Output the [X, Y] coordinate of the center of the cell containing the given text.  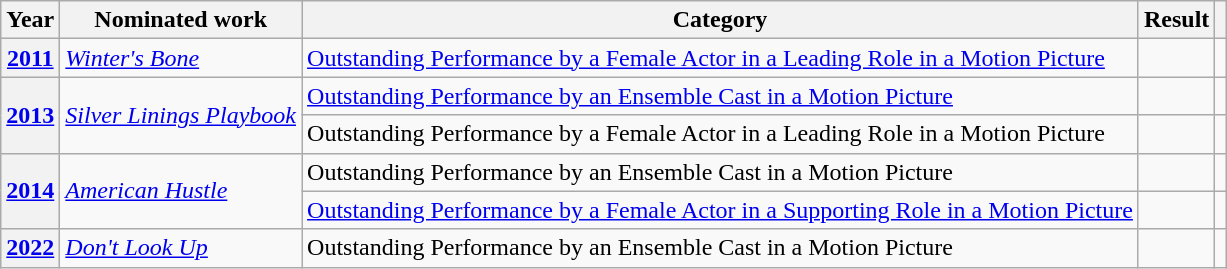
Year [30, 20]
Nominated work [181, 20]
Don't Look Up [181, 248]
Winter's Bone [181, 58]
American Hustle [181, 191]
Silver Linings Playbook [181, 115]
2014 [30, 191]
Outstanding Performance by a Female Actor in a Supporting Role in a Motion Picture [720, 210]
Category [720, 20]
2013 [30, 115]
Result [1176, 20]
2022 [30, 248]
2011 [30, 58]
